Find where the given text appears and provide that cell's center as [x, y] coordinate. 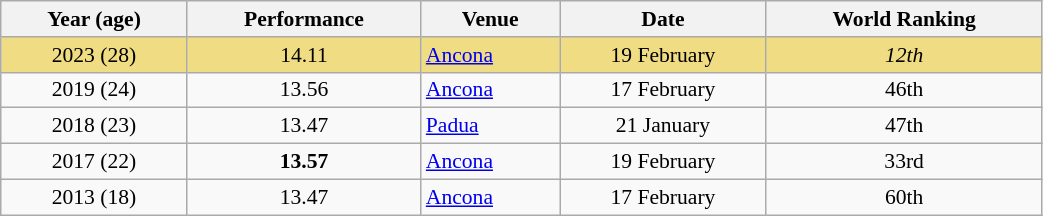
Performance [304, 19]
2018 (23) [94, 126]
Date [664, 19]
Padua [490, 126]
2019 (24) [94, 90]
12th [904, 55]
21 January [664, 126]
2017 (22) [94, 162]
World Ranking [904, 19]
46th [904, 90]
60th [904, 197]
2013 (18) [94, 197]
Year (age) [94, 19]
Venue [490, 19]
33rd [904, 162]
2023 (28) [94, 55]
47th [904, 126]
13.56 [304, 90]
13.57 [304, 162]
14.11 [304, 55]
